Provide the (x, y) coordinate of the cell's center where the given text is located.  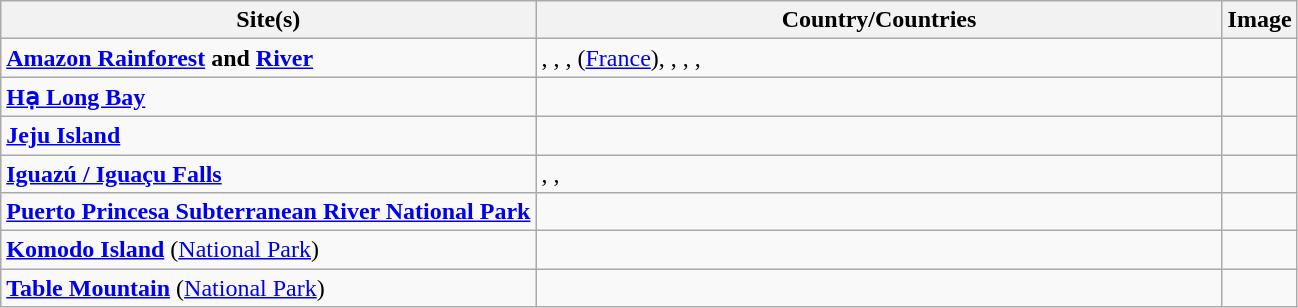
, , (879, 173)
Puerto Princesa Subterranean River National Park (268, 212)
, , , (France), , , , (879, 58)
Iguazú / Iguaçu Falls (268, 173)
Table Mountain (National Park) (268, 288)
Jeju Island (268, 135)
Komodo Island (National Park) (268, 250)
Site(s) (268, 20)
Country/Countries (879, 20)
Hạ Long Bay (268, 97)
Image (1260, 20)
Amazon Rainforest and River (268, 58)
